Locate the cell with the specified text and output its [x, y] center coordinate. 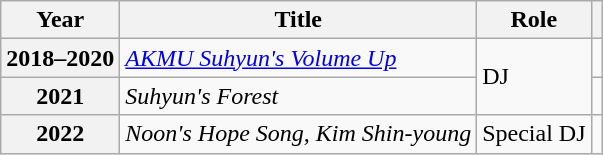
2021 [60, 96]
Title [298, 20]
Noon's Hope Song, Kim Shin-young [298, 134]
2018–2020 [60, 58]
Suhyun's Forest [298, 96]
DJ [534, 77]
AKMU Suhyun's Volume Up [298, 58]
Special DJ [534, 134]
2022 [60, 134]
Year [60, 20]
Role [534, 20]
